Provide the [x, y] coordinate of the cell's center where the given text is located.  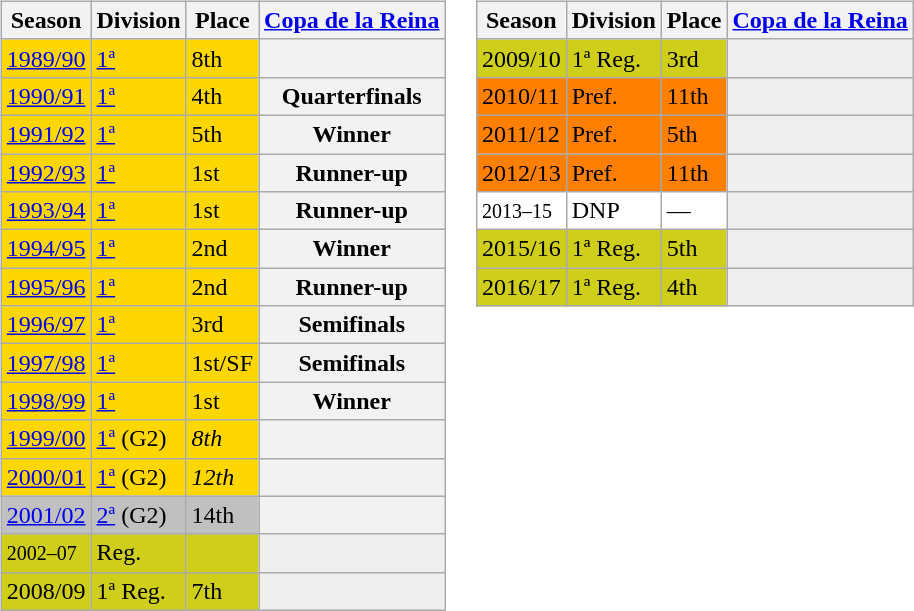
12th [222, 477]
Reg. [138, 553]
2001/02 [46, 515]
7th [222, 591]
2012/13 [521, 173]
— [694, 211]
2009/10 [521, 58]
2010/11 [521, 96]
1991/92 [46, 134]
1998/99 [46, 401]
2016/17 [521, 287]
1999/00 [46, 439]
2ª (G2) [138, 515]
1992/93 [46, 173]
Quarterfinals [352, 96]
2008/09 [46, 591]
1993/94 [46, 211]
2011/12 [521, 134]
2013–15 [521, 211]
1994/95 [46, 249]
2015/16 [521, 249]
1997/98 [46, 363]
1996/97 [46, 325]
2002–07 [46, 553]
2000/01 [46, 477]
1st/SF [222, 363]
DNP [614, 211]
1995/96 [46, 287]
1990/91 [46, 96]
14th [222, 515]
1989/90 [46, 58]
